Extract the [x, y] coordinate from the center of the cell holding the provided text.  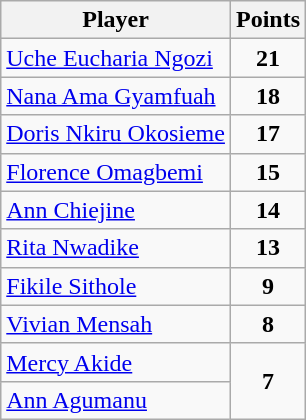
Mercy Akide [116, 362]
14 [268, 210]
Fikile Sithole [116, 286]
Doris Nkiru Okosieme [116, 134]
Player [116, 20]
13 [268, 248]
Uche Eucharia Ngozi [116, 58]
Ann Chiejine [116, 210]
8 [268, 324]
15 [268, 172]
17 [268, 134]
Ann Agumanu [116, 400]
Points [268, 20]
9 [268, 286]
Florence Omagbemi [116, 172]
Nana Ama Gyamfuah [116, 96]
21 [268, 58]
7 [268, 381]
18 [268, 96]
Rita Nwadike [116, 248]
Vivian Mensah [116, 324]
